Return the (X, Y) coordinate for the center point of the cell that contains the specified text.  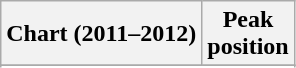
Peakposition (248, 34)
Chart (2011–2012) (102, 34)
